Determine the [X, Y] coordinate at the center of the cell enclosing the given text.  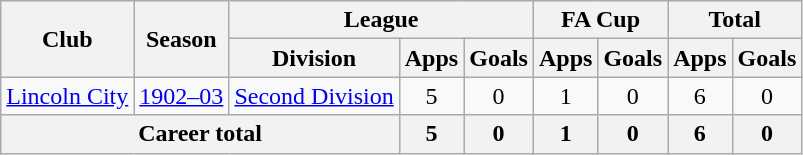
FA Cup [600, 20]
Lincoln City [68, 96]
Season [182, 39]
Total [735, 20]
League [382, 20]
Division [314, 58]
Second Division [314, 96]
Career total [200, 134]
1902–03 [182, 96]
Club [68, 39]
